Capture the cell that displays the provided text and extract its (x, y) central coordinate. 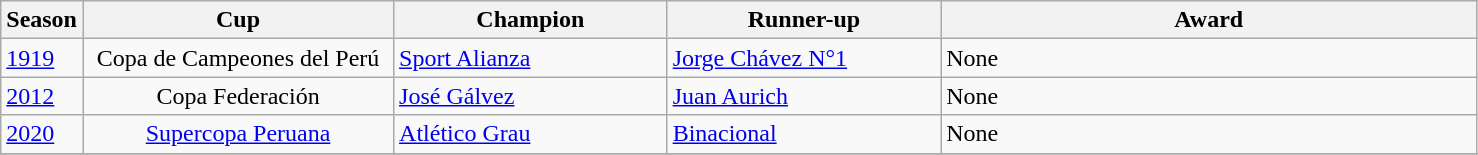
Cup (238, 20)
2020 (42, 134)
Season (42, 20)
Copa Federación (238, 96)
Binacional (804, 134)
Champion (531, 20)
Juan Aurich (804, 96)
Sport Alianza (531, 58)
Copa de Campeones del Perú (238, 58)
Award (1209, 20)
2012 (42, 96)
Jorge Chávez N°1 (804, 58)
Runner-up (804, 20)
1919 (42, 58)
José Gálvez (531, 96)
Atlético Grau (531, 134)
Supercopa Peruana (238, 134)
